Determine the [x, y] coordinate at the center of the cell enclosing the given text.  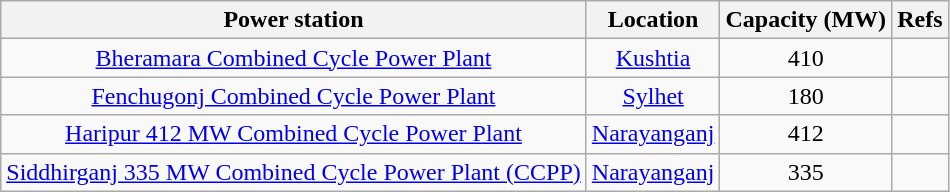
Capacity (MW) [806, 20]
180 [806, 96]
Power station [294, 20]
Sylhet [653, 96]
Bheramara Combined Cycle Power Plant [294, 58]
Haripur 412 MW Combined Cycle Power Plant [294, 134]
412 [806, 134]
410 [806, 58]
Location [653, 20]
335 [806, 172]
Fenchugonj Combined Cycle Power Plant [294, 96]
Kushtia [653, 58]
Siddhirganj 335 MW Combined Cycle Power Plant (CCPP) [294, 172]
Refs [920, 20]
